Search for the cell housing the specified text and yield its [X, Y] center coordinate. 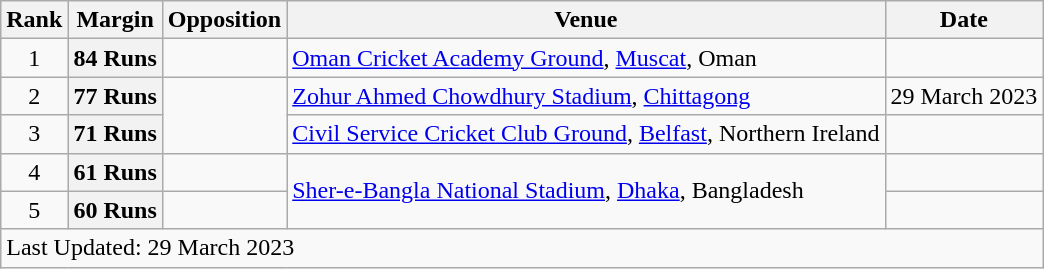
Margin [115, 20]
71 Runs [115, 134]
29 March 2023 [964, 96]
Sher-e-Bangla National Stadium, Dhaka, Bangladesh [586, 191]
Opposition [224, 20]
61 Runs [115, 172]
2 [34, 96]
Oman Cricket Academy Ground, Muscat, Oman [586, 58]
77 Runs [115, 96]
Last Updated: 29 March 2023 [522, 248]
60 Runs [115, 210]
3 [34, 134]
Venue [586, 20]
84 Runs [115, 58]
Civil Service Cricket Club Ground, Belfast, Northern Ireland [586, 134]
1 [34, 58]
Rank [34, 20]
4 [34, 172]
5 [34, 210]
Zohur Ahmed Chowdhury Stadium, Chittagong [586, 96]
Date [964, 20]
